Capture the cell that displays the provided text and extract its (X, Y) central coordinate. 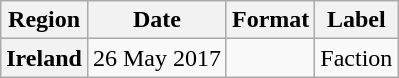
Ireland (44, 58)
26 May 2017 (156, 58)
Faction (356, 58)
Date (156, 20)
Label (356, 20)
Region (44, 20)
Format (270, 20)
